Search for the cell housing the specified text and yield its (x, y) center coordinate. 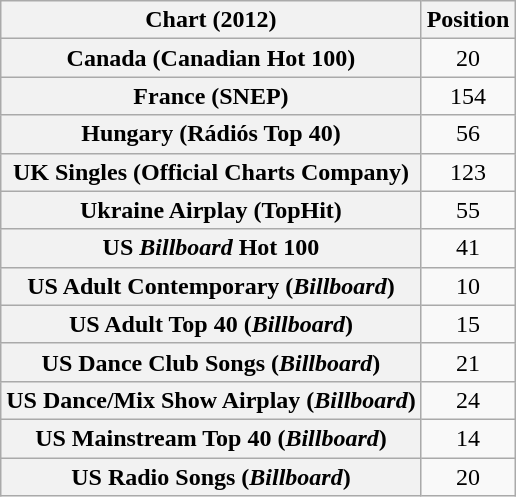
US Adult Contemporary (Billboard) (211, 286)
24 (468, 400)
123 (468, 172)
US Dance/Mix Show Airplay (Billboard) (211, 400)
56 (468, 134)
14 (468, 438)
US Mainstream Top 40 (Billboard) (211, 438)
UK Singles (Official Charts Company) (211, 172)
41 (468, 248)
55 (468, 210)
Canada (Canadian Hot 100) (211, 58)
Chart (2012) (211, 20)
US Billboard Hot 100 (211, 248)
US Radio Songs (Billboard) (211, 477)
21 (468, 362)
US Adult Top 40 (Billboard) (211, 324)
154 (468, 96)
France (SNEP) (211, 96)
Ukraine Airplay (TopHit) (211, 210)
15 (468, 324)
10 (468, 286)
Hungary (Rádiós Top 40) (211, 134)
Position (468, 20)
US Dance Club Songs (Billboard) (211, 362)
